Return the [X, Y] coordinate for the center point of the cell that contains the specified text.  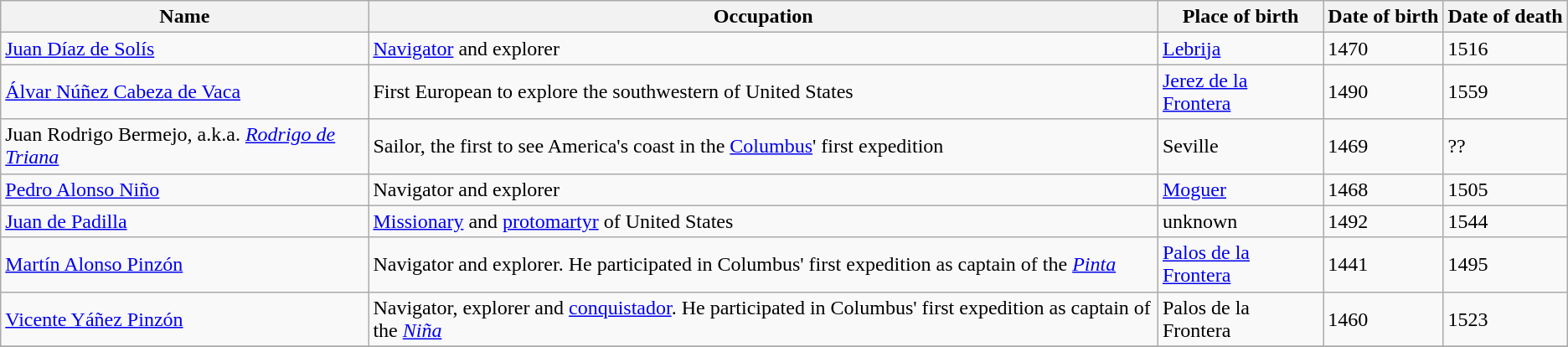
1544 [1505, 221]
Place of birth [1240, 17]
?? [1505, 146]
1492 [1384, 221]
1516 [1505, 49]
1470 [1384, 49]
Juan de Padilla [184, 221]
Name [184, 17]
Date of birth [1384, 17]
Occupation [764, 17]
Jerez de la Frontera [1240, 92]
Juan Díaz de Solís [184, 49]
1495 [1505, 265]
1523 [1505, 319]
unknown [1240, 221]
Seville [1240, 146]
Navigator, explorer and conquistador. He participated in Columbus' first expedition as captain of the Niña [764, 319]
Álvar Núñez Cabeza de Vaca [184, 92]
1460 [1384, 319]
1468 [1384, 189]
1505 [1505, 189]
Martín Alonso Pinzón [184, 265]
First European to explore the southwestern of United States [764, 92]
Date of death [1505, 17]
Sailor, the first to see America's coast in the Columbus' first expedition [764, 146]
Vicente Yáñez Pinzón [184, 319]
Pedro Alonso Niño [184, 189]
Missionary and protomartyr of United States [764, 221]
Lebrija [1240, 49]
Navigator and explorer. He participated in Columbus' first expedition as captain of the Pinta [764, 265]
1490 [1384, 92]
1559 [1505, 92]
1469 [1384, 146]
Juan Rodrigo Bermejo, a.k.a. Rodrigo de Triana [184, 146]
1441 [1384, 265]
Moguer [1240, 189]
